Capture the cell that displays the provided text and extract its (x, y) central coordinate. 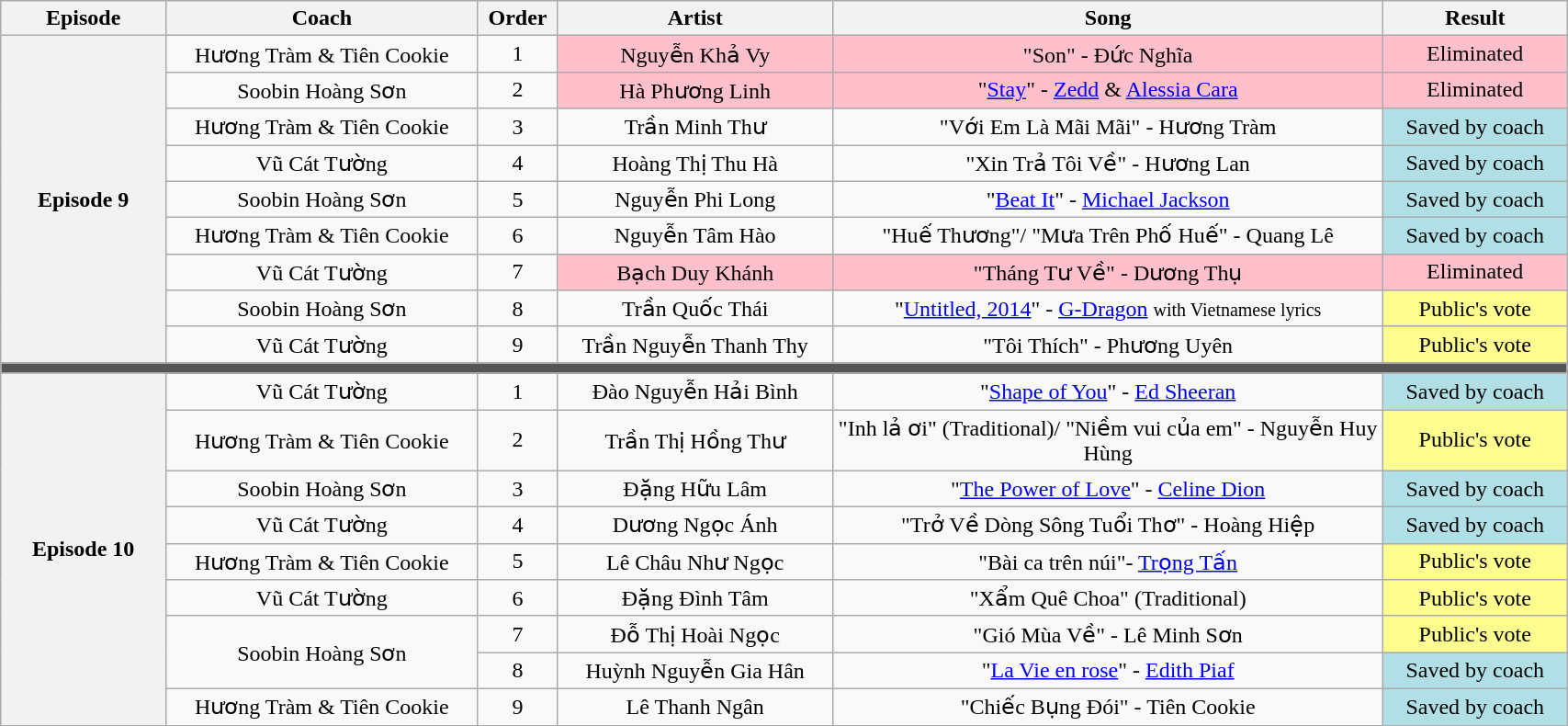
"Beat It" - Michael Jackson (1108, 199)
Trần Minh Thư (695, 127)
"Inh lả ơi" (Traditional)/ "Niềm vui của em" - Nguyễn Huy Hùng (1108, 441)
"Son" - Đức Nghĩa (1108, 54)
Artist (695, 18)
Coach (322, 18)
Nguyễn Phi Long (695, 199)
"Chiếc Bụng Đói" - Tiên Cookie (1108, 707)
"Stay" - Zedd & Alessia Cara (1108, 90)
Hoàng Thị Thu Hà (695, 164)
"The Power of Love" - Celine Dion (1108, 489)
"Huế Thương"/ "Mưa Trên Phố Huế" - Quang Lê (1108, 236)
"Xin Trả Tôi Về" - Hương Lan (1108, 164)
Đặng Hữu Lâm (695, 489)
"La Vie en rose" - Edith Piaf (1108, 671)
"Với Em Là Mãi Mãi" - Hương Tràm (1108, 127)
"Shape of You" - Ed Sheeran (1108, 391)
Episode 10 (84, 550)
Trần Quốc Thái (695, 309)
Song (1108, 18)
"Trở Về Dòng Sông Tuổi Thơ" - Hoàng Hiệp (1108, 526)
Hà Phương Linh (695, 90)
Lê Châu Như Ngọc (695, 562)
Đặng Đình Tâm (695, 598)
"Xẩm Quê Choa" (Traditional) (1108, 598)
Result (1475, 18)
"Bài ca trên núi"- Trọng Tấn (1108, 562)
Order (518, 18)
Lê Thanh Ngân (695, 707)
Đào Nguyễn Hải Bình (695, 391)
"Tôi Thích" - Phương Uyên (1108, 345)
Episode 9 (84, 199)
Nguyễn Khả Vy (695, 54)
Dương Ngọc Ánh (695, 526)
"Tháng Tư Về" - Dương Thụ (1108, 272)
Episode (84, 18)
"Untitled, 2014" - G-Dragon with Vietnamese lyrics (1108, 309)
Đỗ Thị Hoài Ngọc (695, 634)
Bạch Duy Khánh (695, 272)
Huỳnh Nguyễn Gia Hân (695, 671)
Trần Thị Hồng Thư (695, 441)
Nguyễn Tâm Hào (695, 236)
Trần Nguyễn Thanh Thy (695, 345)
"Gió Mùa Về" - Lê Minh Sơn (1108, 634)
